Pinpoint the cell where the given text exists, returning its [x, y] midpoint coordinate. 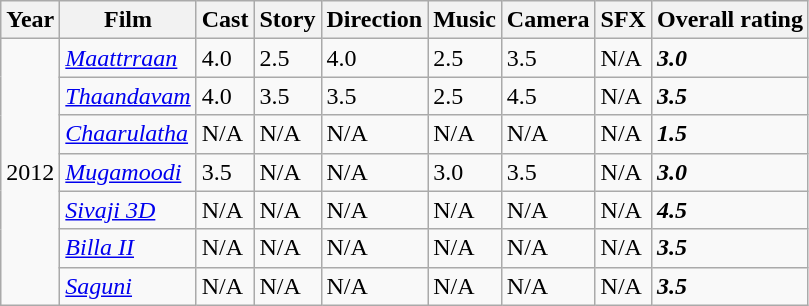
2012 [30, 172]
Maattrraan [128, 58]
SFX [623, 20]
Direction [374, 20]
Film [128, 20]
Music [465, 20]
1.5 [730, 134]
Billa II [128, 248]
Mugamoodi [128, 172]
Camera [548, 20]
Saguni [128, 286]
Year [30, 20]
Story [288, 20]
Thaandavam [128, 96]
Overall rating [730, 20]
Cast [225, 20]
Sivaji 3D [128, 210]
Chaarulatha [128, 134]
